Identify which cell holds the provided text, then report its (X, Y) central coordinate. 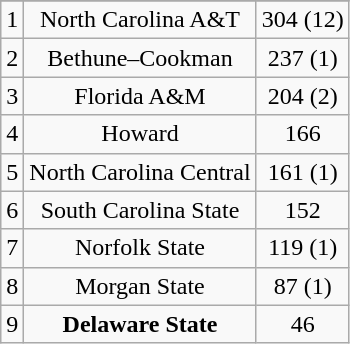
1 (12, 20)
7 (12, 248)
Bethune–Cookman (140, 58)
Howard (140, 134)
6 (12, 210)
4 (12, 134)
119 (1) (302, 248)
161 (1) (302, 172)
Norfolk State (140, 248)
46 (302, 324)
5 (12, 172)
3 (12, 96)
North Carolina A&T (140, 20)
166 (302, 134)
152 (302, 210)
87 (1) (302, 286)
Delaware State (140, 324)
Morgan State (140, 286)
Florida A&M (140, 96)
2 (12, 58)
South Carolina State (140, 210)
8 (12, 286)
237 (1) (302, 58)
North Carolina Central (140, 172)
9 (12, 324)
304 (12) (302, 20)
204 (2) (302, 96)
